Identify which cell holds the provided text, then report its (X, Y) central coordinate. 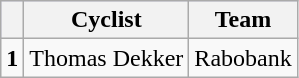
Team (243, 20)
1 (12, 58)
Thomas Dekker (106, 58)
Cyclist (106, 20)
Rabobank (243, 58)
